Return the (x, y) coordinate for the center point of the cell that contains the specified text.  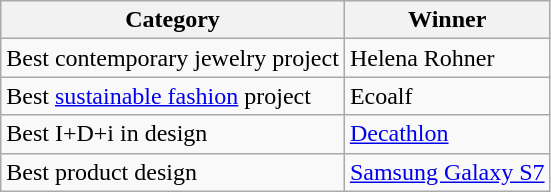
Ecoalf (447, 96)
Samsung Galaxy S7 (447, 172)
Best contemporary jewelry project (173, 58)
Winner (447, 20)
Best I+D+i in design (173, 134)
Category (173, 20)
Helena Rohner (447, 58)
Decathlon (447, 134)
Best product design (173, 172)
Best sustainable fashion project (173, 96)
